Return the [x, y] coordinate for the center point of the cell that contains the specified text.  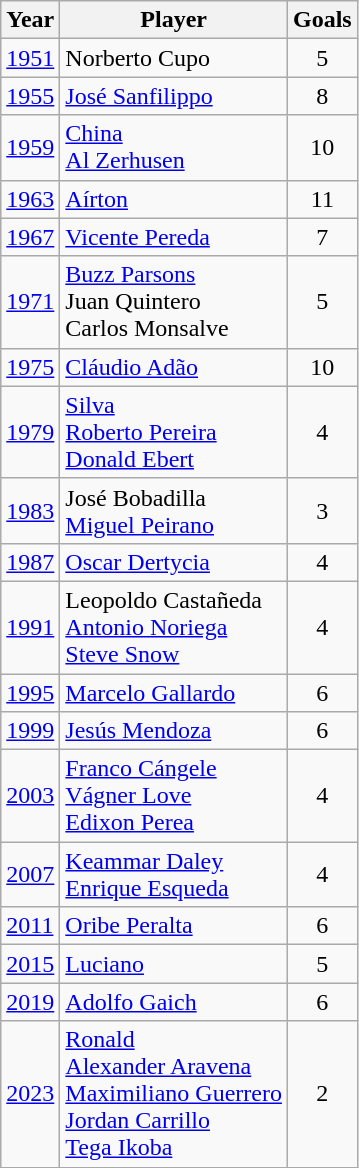
1959 [30, 148]
Year [30, 20]
1995 [30, 693]
1987 [30, 562]
1955 [30, 96]
Goals [322, 20]
1979 [30, 432]
2 [322, 1094]
Franco Cángele Vágner Love Edixon Perea [174, 796]
Marcelo Gallardo [174, 693]
Silva Roberto Pereira Donald Ebert [174, 432]
China Al Zerhusen [174, 148]
2011 [30, 926]
8 [322, 96]
11 [322, 199]
Buzz Parsons Juan Quintero Carlos Monsalve [174, 302]
Aírton [174, 199]
Vicente Pereda [174, 237]
1991 [30, 627]
1951 [30, 58]
Leopoldo Castañeda Antonio Noriega Steve Snow [174, 627]
1971 [30, 302]
Oscar Dertycia [174, 562]
1975 [30, 367]
Adolfo Gaich [174, 1002]
2023 [30, 1094]
1967 [30, 237]
Luciano [174, 964]
2007 [30, 874]
1963 [30, 199]
Keammar Daley Enrique Esqueda [174, 874]
Player [174, 20]
Norberto Cupo [174, 58]
2019 [30, 1002]
Ronald Alexander Aravena Maximiliano Guerrero Jordan Carrillo Tega Ikoba [174, 1094]
2003 [30, 796]
3 [322, 510]
José Sanfilippo [174, 96]
Cláudio Adão [174, 367]
Oribe Peralta [174, 926]
Jesús Mendoza [174, 731]
2015 [30, 964]
José Bobadilla Miguel Peirano [174, 510]
1999 [30, 731]
7 [322, 237]
1983 [30, 510]
